Identify which cell holds the provided text, then report its (X, Y) central coordinate. 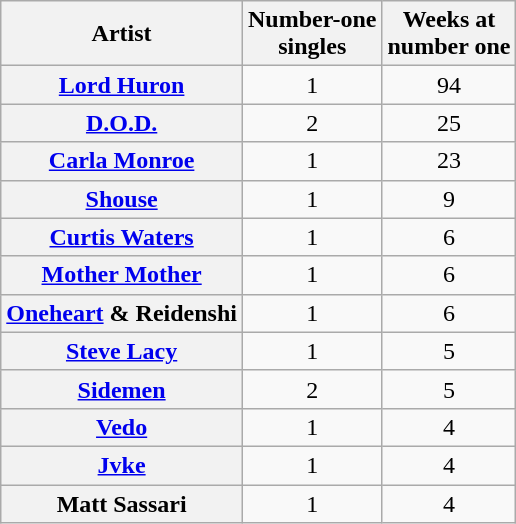
Number-onesingles (312, 34)
Jvke (122, 465)
Artist (122, 34)
Sidemen (122, 389)
25 (449, 123)
Shouse (122, 199)
Matt Sassari (122, 503)
94 (449, 85)
Mother Mother (122, 275)
Steve Lacy (122, 351)
Weeks atnumber one (449, 34)
Lord Huron (122, 85)
Carla Monroe (122, 161)
Oneheart & Reidenshi (122, 313)
23 (449, 161)
9 (449, 199)
D.O.D. (122, 123)
Curtis Waters (122, 237)
Vedo (122, 427)
